Output the (x, y) coordinate of the center of the cell containing the given text.  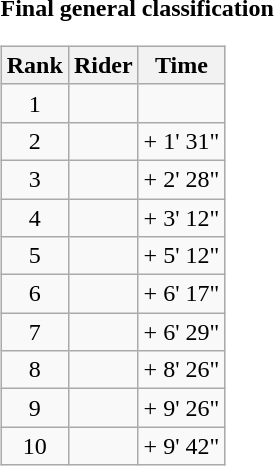
+ 9' 26" (182, 408)
7 (34, 332)
1 (34, 103)
2 (34, 141)
8 (34, 370)
+ 2' 28" (182, 179)
Rider (103, 65)
+ 8' 26" (182, 370)
10 (34, 446)
Time (182, 65)
5 (34, 256)
6 (34, 294)
Rank (34, 65)
+ 6' 29" (182, 332)
4 (34, 217)
+ 5' 12" (182, 256)
3 (34, 179)
+ 9' 42" (182, 446)
+ 6' 17" (182, 294)
+ 1' 31" (182, 141)
+ 3' 12" (182, 217)
9 (34, 408)
